Scan for the cell matching the given text and deliver its [X, Y] coordinate at center. 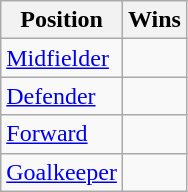
Goalkeeper [62, 172]
Forward [62, 134]
Position [62, 20]
Wins [154, 20]
Defender [62, 96]
Midfielder [62, 58]
